Find where the given text appears and provide that cell's center as [x, y] coordinate. 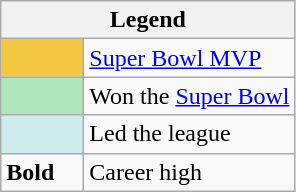
Won the Super Bowl [190, 96]
Legend [148, 20]
Career high [190, 172]
Bold [42, 172]
Led the league [190, 134]
Super Bowl MVP [190, 58]
